Capture the cell that displays the provided text and extract its [x, y] central coordinate. 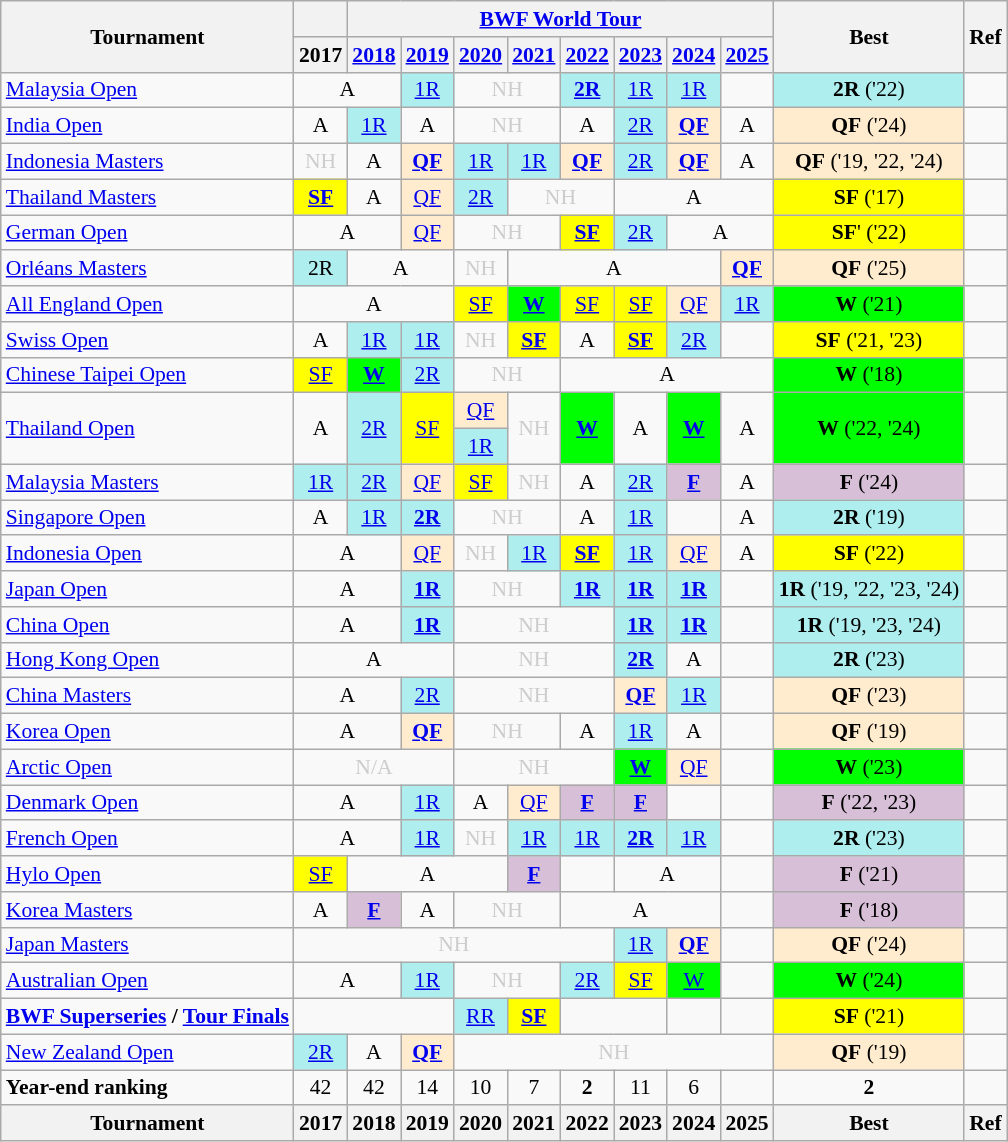
BWF Superseries / Tour Finals [148, 1017]
China Masters [148, 696]
SF ('17) [870, 197]
Malaysia Open [148, 90]
1R ('19, '22, '23, '24) [870, 589]
F ('24) [870, 482]
SF ('21, '23) [870, 340]
SF ('21) [870, 1017]
Thailand Open [148, 428]
QF ('23) [870, 696]
Australian Open [148, 981]
Indonesia Masters [148, 162]
W ('24) [870, 981]
SF' ('22) [870, 233]
Swiss Open [148, 340]
Singapore Open [148, 518]
Arctic Open [148, 767]
QF ('25) [870, 269]
2R ('22) [870, 90]
F ('18) [870, 910]
10 [480, 1088]
N/A [374, 767]
New Zealand Open [148, 1052]
Japan Masters [148, 945]
2R ('19) [870, 518]
China Open [148, 625]
F ('21) [870, 874]
RR [480, 1017]
11 [640, 1088]
Thailand Masters [148, 197]
7 [534, 1088]
Malaysia Masters [148, 482]
Orléans Masters [148, 269]
Japan Open [148, 589]
SF ('22) [870, 554]
Hong Kong Open [148, 660]
F ('22, '23) [870, 803]
Hylo Open [148, 874]
Korea Open [148, 732]
Chinese Taipei Open [148, 375]
Denmark Open [148, 803]
W ('18) [870, 375]
6 [694, 1088]
Korea Masters [148, 910]
W ('21) [870, 304]
Indonesia Open [148, 554]
BWF World Tour [560, 19]
German Open [148, 233]
QF ('19, '22, '24) [870, 162]
W ('22, '24) [870, 428]
Year-end ranking [148, 1088]
W ('23) [870, 767]
French Open [148, 839]
All England Open [148, 304]
14 [428, 1088]
1R ('19, '23, '24) [870, 625]
India Open [148, 126]
